Provide the (x, y) coordinate of the cell's center where the given text is located.  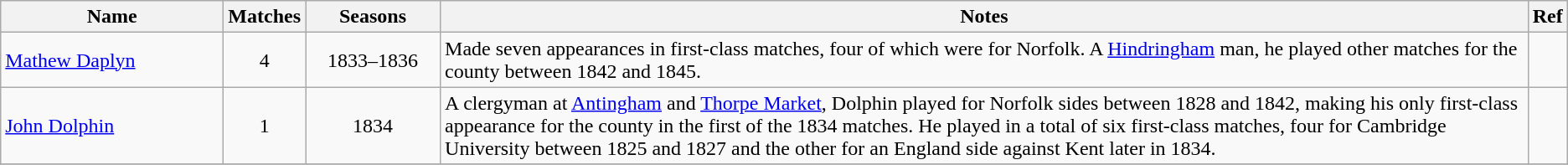
Name (112, 17)
1833–1836 (374, 60)
1834 (374, 126)
Matches (265, 17)
4 (265, 60)
John Dolphin (112, 126)
Mathew Daplyn (112, 60)
1 (265, 126)
Ref (1548, 17)
Seasons (374, 17)
Notes (985, 17)
